For the text-containing cell, return its midpoint in [X, Y] coordinate format. 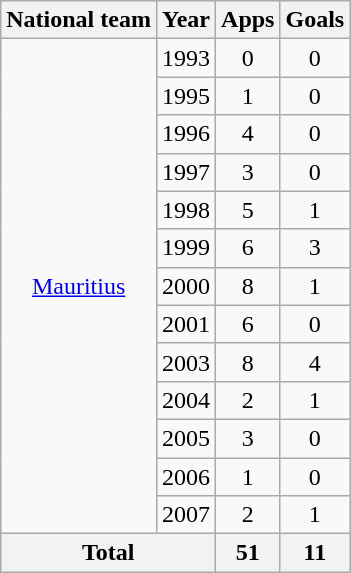
1997 [186, 172]
1993 [186, 58]
1999 [186, 248]
2003 [186, 362]
2006 [186, 477]
2005 [186, 438]
2007 [186, 515]
1996 [186, 134]
5 [248, 210]
2001 [186, 324]
Total [108, 553]
51 [248, 553]
Mauritius [79, 286]
2000 [186, 286]
1995 [186, 96]
Apps [248, 20]
Goals [315, 20]
National team [79, 20]
Year [186, 20]
2004 [186, 400]
11 [315, 553]
1998 [186, 210]
